Find where the given text appears and provide that cell's center as [X, Y] coordinate. 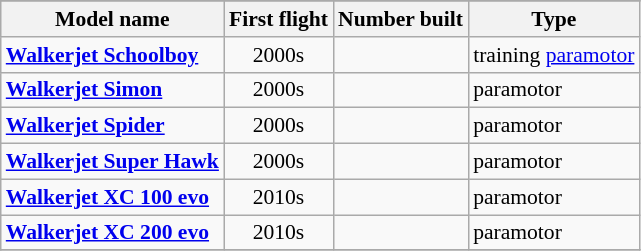
Walkerjet Super Hawk [112, 162]
Number built [400, 19]
Model name [112, 19]
Type [554, 19]
Walkerjet Spider [112, 126]
Walkerjet XC 100 evo [112, 197]
Walkerjet Simon [112, 90]
training paramotor [554, 55]
Walkerjet XC 200 evo [112, 233]
Walkerjet Schoolboy [112, 55]
First flight [278, 19]
